Locate the cell with the specified text and output its [X, Y] center coordinate. 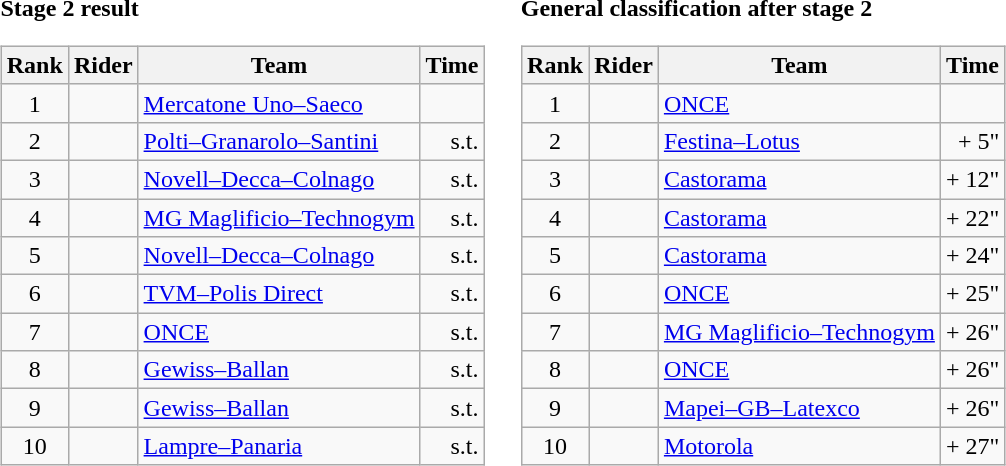
Lampre–Panaria [279, 446]
+ 22" [972, 217]
Polti–Granarolo–Santini [279, 141]
+ 27" [972, 446]
+ 25" [972, 294]
Mapei–GB–Latexco [799, 408]
+ 12" [972, 179]
TVM–Polis Direct [279, 294]
Motorola [799, 446]
+ 24" [972, 256]
Festina–Lotus [799, 141]
Mercatone Uno–Saeco [279, 103]
+ 5" [972, 141]
